From the cell containing the given text, extract its center point as (x, y) coordinate. 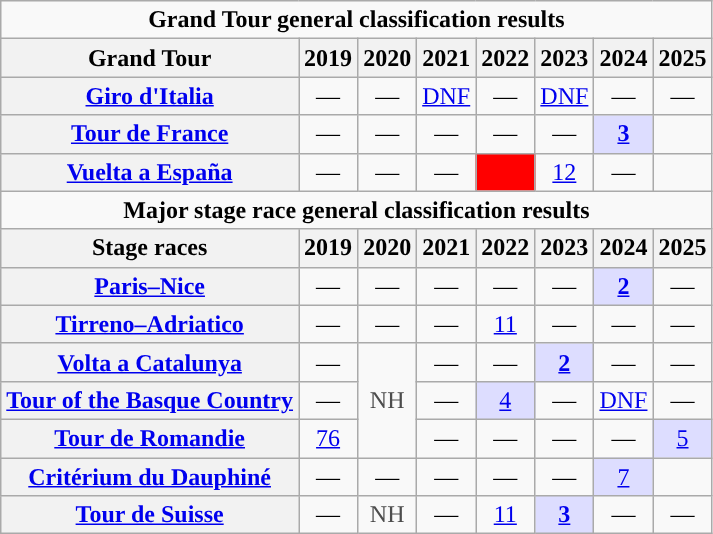
12 (564, 172)
Paris–Nice (150, 286)
7 (624, 477)
4 (506, 400)
Tour de Suisse (150, 515)
Vuelta a España (150, 172)
Tour de Romandie (150, 438)
Critérium du Dauphiné (150, 477)
Volta a Catalunya (150, 362)
Stage races (150, 248)
Tirreno–Adriatico (150, 324)
Grand Tour (150, 58)
Giro d'Italia (150, 96)
Grand Tour general classification results (356, 20)
76 (328, 438)
Tour of the Basque Country (150, 400)
5 (682, 438)
Tour de France (150, 134)
Major stage race general classification results (356, 210)
